Find where the given text appears and provide that cell's center as (x, y) coordinate. 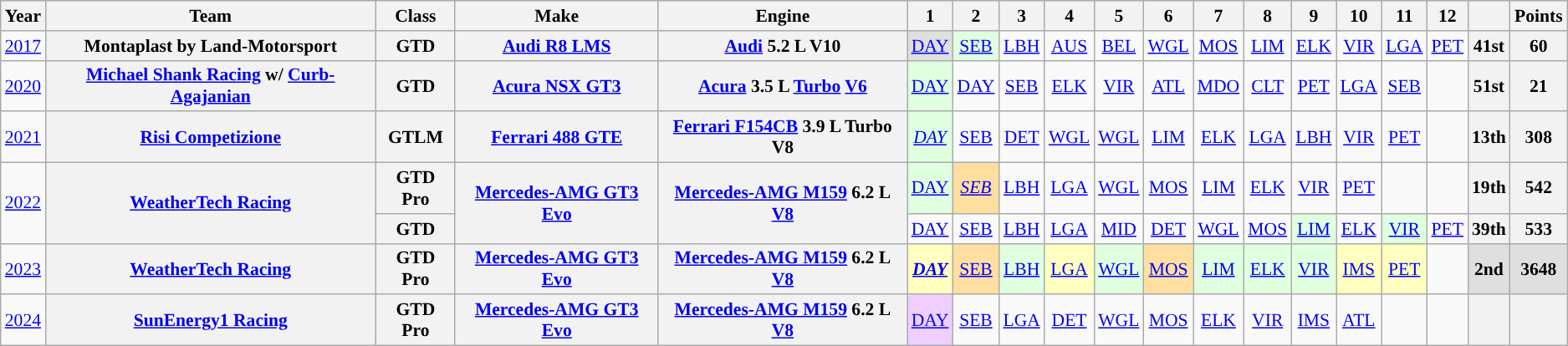
Michael Shank Racing w/ Curb-Agajanian (211, 85)
Audi R8 LMS (557, 46)
Risi Competizione (211, 137)
AUS (1069, 46)
SunEnergy1 Racing (211, 321)
13th (1489, 137)
Ferrari 488 GTE (557, 137)
2022 (23, 204)
8 (1268, 16)
60 (1539, 46)
9 (1313, 16)
Year (23, 16)
2017 (23, 46)
4 (1069, 16)
Class (415, 16)
Acura 3.5 L Turbo V6 (783, 85)
533 (1539, 229)
1 (930, 16)
Montaplast by Land-Motorsport (211, 46)
Engine (783, 16)
GTLM (415, 137)
542 (1539, 189)
Acura NSX GT3 (557, 85)
51st (1489, 85)
39th (1489, 229)
2024 (23, 321)
Points (1539, 16)
MDO (1219, 85)
12 (1447, 16)
7 (1219, 16)
5 (1119, 16)
11 (1404, 16)
CLT (1268, 85)
2 (977, 16)
MID (1119, 229)
10 (1359, 16)
Team (211, 16)
2021 (23, 137)
2023 (23, 269)
3648 (1539, 269)
2nd (1489, 269)
Audi 5.2 L V10 (783, 46)
Ferrari F154CB 3.9 L Turbo V8 (783, 137)
21 (1539, 85)
Make (557, 16)
308 (1539, 137)
41st (1489, 46)
3 (1021, 16)
19th (1489, 189)
2020 (23, 85)
6 (1167, 16)
BEL (1119, 46)
